Provide the [x, y] coordinate of the cell's center where the given text is located.  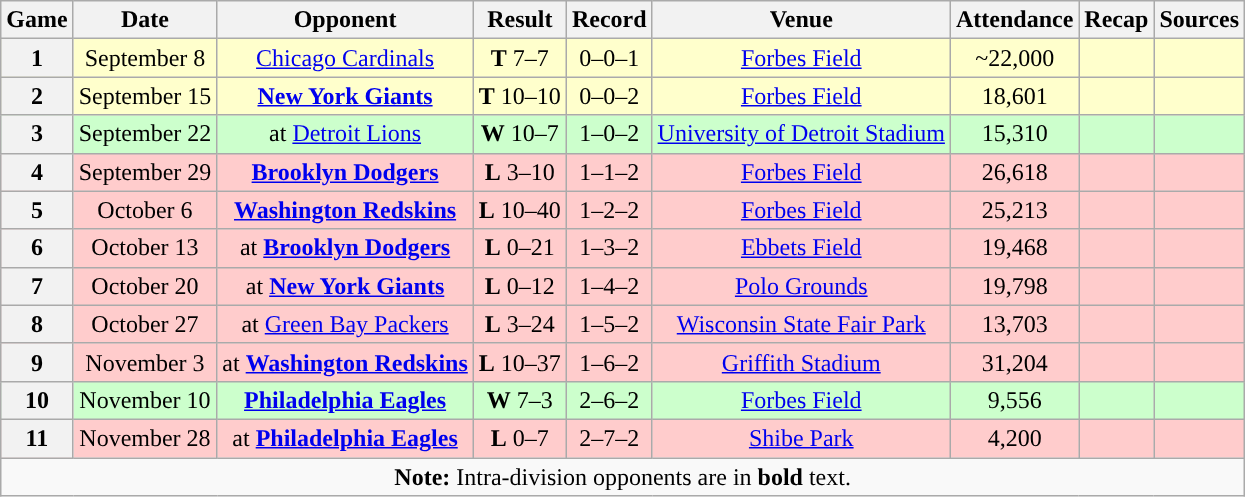
L 3–10 [520, 172]
Recap [1116, 20]
October 6 [145, 210]
1–4–2 [609, 286]
T 7–7 [520, 58]
at Washington Redskins [345, 362]
3 [37, 134]
September 8 [145, 58]
October 13 [145, 248]
at Green Bay Packers [345, 324]
November 28 [145, 438]
19,798 [1014, 286]
0–0–1 [609, 58]
2–7–2 [609, 438]
L 10–37 [520, 362]
T 10–10 [520, 96]
New York Giants [345, 96]
1 [37, 58]
Brooklyn Dodgers [345, 172]
Sources [1200, 20]
Date [145, 20]
Note: Intra-division opponents are in bold text. [623, 477]
1–6–2 [609, 362]
6 [37, 248]
1–1–2 [609, 172]
4 [37, 172]
at New York Giants [345, 286]
L 10–40 [520, 210]
9 [37, 362]
Attendance [1014, 20]
Chicago Cardinals [345, 58]
at Detroit Lions [345, 134]
7 [37, 286]
11 [37, 438]
September 29 [145, 172]
1–5–2 [609, 324]
Venue [801, 20]
Shibe Park [801, 438]
Result [520, 20]
L 3–24 [520, 324]
Opponent [345, 20]
0–0–2 [609, 96]
at Brooklyn Dodgers [345, 248]
Record [609, 20]
26,618 [1014, 172]
W 10–7 [520, 134]
at Philadelphia Eagles [345, 438]
Game [37, 20]
September 22 [145, 134]
September 15 [145, 96]
Polo Grounds [801, 286]
1–3–2 [609, 248]
Ebbets Field [801, 248]
31,204 [1014, 362]
University of Detroit Stadium [801, 134]
November 3 [145, 362]
October 20 [145, 286]
1–0–2 [609, 134]
L 0–7 [520, 438]
Griffith Stadium [801, 362]
25,213 [1014, 210]
L 0–21 [520, 248]
L 0–12 [520, 286]
13,703 [1014, 324]
10 [37, 400]
18,601 [1014, 96]
2 [37, 96]
2–6–2 [609, 400]
15,310 [1014, 134]
5 [37, 210]
4,200 [1014, 438]
Washington Redskins [345, 210]
1–2–2 [609, 210]
8 [37, 324]
19,468 [1014, 248]
November 10 [145, 400]
October 27 [145, 324]
~22,000 [1014, 58]
9,556 [1014, 400]
W 7–3 [520, 400]
Wisconsin State Fair Park [801, 324]
Philadelphia Eagles [345, 400]
